Provide the (X, Y) coordinate of the cell's center where the given text is located.  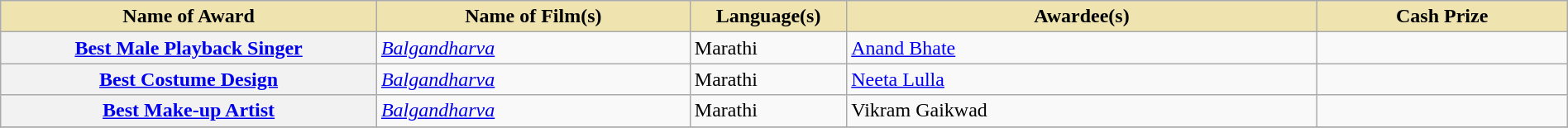
Best Costume Design (189, 79)
Language(s) (767, 17)
Neeta Lulla (1082, 79)
Vikram Gaikwad (1082, 111)
Best Make-up Artist (189, 111)
Cash Prize (1442, 17)
Name of Award (189, 17)
Best Male Playback Singer (189, 48)
Name of Film(s) (533, 17)
Awardee(s) (1082, 17)
Anand Bhate (1082, 48)
